Output the (X, Y) coordinate of the center of the cell containing the given text.  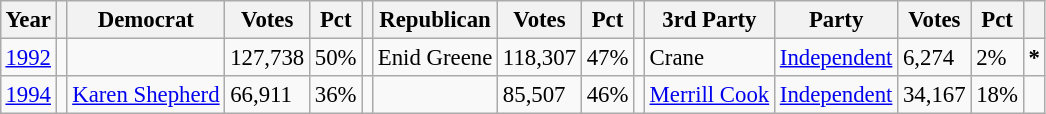
Republican (434, 20)
6,274 (934, 57)
* (1034, 57)
Democrat (146, 20)
18% (997, 95)
50% (336, 57)
1992 (28, 57)
Year (28, 20)
Enid Greene (434, 57)
85,507 (540, 95)
47% (607, 57)
Crane (709, 57)
36% (336, 95)
2% (997, 57)
127,738 (268, 57)
1994 (28, 95)
46% (607, 95)
118,307 (540, 57)
Party (836, 20)
3rd Party (709, 20)
Karen Shepherd (146, 95)
Merrill Cook (709, 95)
34,167 (934, 95)
66,911 (268, 95)
